For the text-containing cell, return its midpoint in (X, Y) coordinate format. 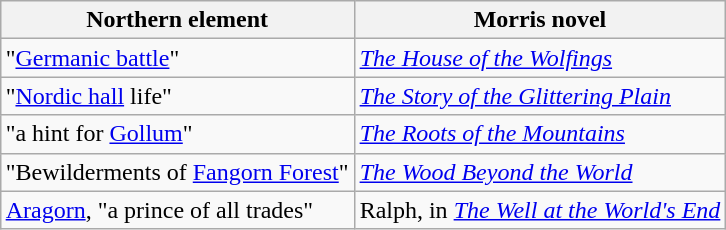
The Wood Beyond the World (540, 172)
"Bewilderments of Fangorn Forest" (177, 172)
The Story of the Glittering Plain (540, 96)
"Nordic hall life" (177, 96)
Northern element (177, 20)
Ralph, in The Well at the World's End (540, 210)
Morris novel (540, 20)
The Roots of the Mountains (540, 134)
Aragorn, "a prince of all trades" (177, 210)
"a hint for Gollum" (177, 134)
The House of the Wolfings (540, 58)
"Germanic battle" (177, 58)
